Provide the (x, y) coordinate of the cell's center where the given text is located.  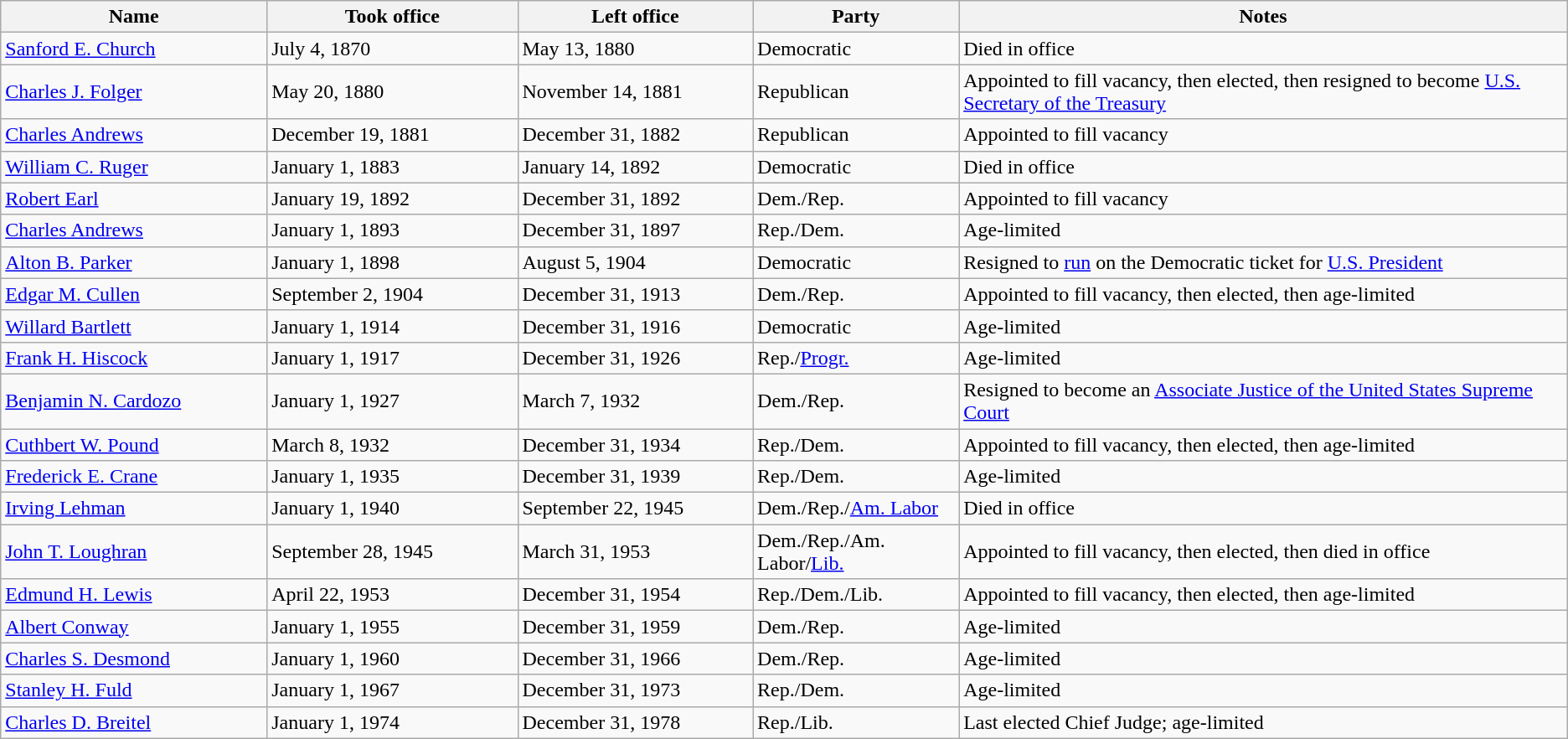
January 1, 1955 (392, 627)
January 1, 1967 (392, 690)
January 1, 1927 (392, 401)
December 31, 1892 (635, 199)
January 1, 1883 (392, 167)
December 31, 1934 (635, 445)
December 31, 1882 (635, 135)
Benjamin N. Cardozo (134, 401)
Party (856, 17)
December 19, 1881 (392, 135)
Charles D. Breitel (134, 722)
Cuthbert W. Pound (134, 445)
Appointed to fill vacancy, then elected, then died in office (1263, 551)
Rep./Progr. (856, 358)
March 7, 1932 (635, 401)
Resigned to run on the Democratic ticket for U.S. President (1263, 262)
January 1, 1893 (392, 230)
Took office (392, 17)
December 31, 1926 (635, 358)
Appointed to fill vacancy, then elected, then resigned to become U.S. Secretary of the Treasury (1263, 92)
January 1, 1917 (392, 358)
Willard Bartlett (134, 326)
Frederick E. Crane (134, 477)
December 31, 1916 (635, 326)
January 1, 1974 (392, 722)
November 14, 1881 (635, 92)
January 19, 1892 (392, 199)
Stanley H. Fuld (134, 690)
Dem./Rep./Am. Labor (856, 509)
March 31, 1953 (635, 551)
Name (134, 17)
January 1, 1898 (392, 262)
January 1, 1940 (392, 509)
William C. Ruger (134, 167)
Robert Earl (134, 199)
Edgar M. Cullen (134, 294)
Dem./Rep./Am. Labor/Lib. (856, 551)
Albert Conway (134, 627)
September 22, 1945 (635, 509)
December 31, 1954 (635, 595)
Rep./Lib. (856, 722)
December 31, 1973 (635, 690)
December 31, 1966 (635, 659)
December 31, 1897 (635, 230)
January 1, 1935 (392, 477)
January 14, 1892 (635, 167)
March 8, 1932 (392, 445)
May 13, 1880 (635, 49)
Resigned to become an Associate Justice of the United States Supreme Court (1263, 401)
Irving Lehman (134, 509)
John T. Loughran (134, 551)
January 1, 1960 (392, 659)
Notes (1263, 17)
December 31, 1913 (635, 294)
December 31, 1939 (635, 477)
May 20, 1880 (392, 92)
Frank H. Hiscock (134, 358)
September 2, 1904 (392, 294)
December 31, 1978 (635, 722)
April 22, 1953 (392, 595)
Left office (635, 17)
Edmund H. Lewis (134, 595)
Alton B. Parker (134, 262)
August 5, 1904 (635, 262)
Charles J. Folger (134, 92)
January 1, 1914 (392, 326)
July 4, 1870 (392, 49)
December 31, 1959 (635, 627)
Charles S. Desmond (134, 659)
September 28, 1945 (392, 551)
Sanford E. Church (134, 49)
Last elected Chief Judge; age-limited (1263, 722)
Rep./Dem./Lib. (856, 595)
